From the cell containing the given text, extract its center point as [X, Y] coordinate. 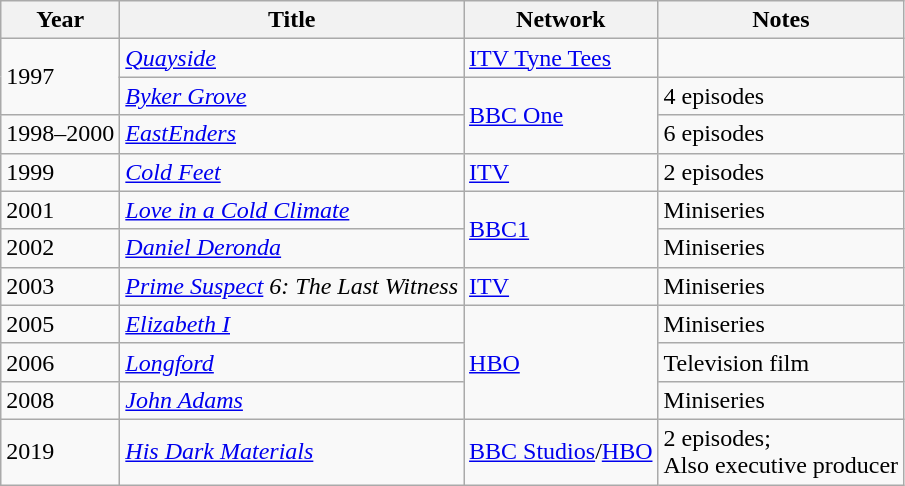
2001 [60, 210]
Cold Feet [292, 172]
2019 [60, 452]
HBO [561, 362]
BBC Studios/HBO [561, 452]
4 episodes [781, 96]
2005 [60, 324]
1997 [60, 77]
ITV Tyne Tees [561, 58]
2 episodes [781, 172]
Year [60, 20]
Prime Suspect 6: The Last Witness [292, 286]
John Adams [292, 400]
6 episodes [781, 134]
2008 [60, 400]
Title [292, 20]
1998–2000 [60, 134]
Television film [781, 362]
BBC1 [561, 229]
Elizabeth I [292, 324]
Daniel Deronda [292, 248]
1999 [60, 172]
Longford [292, 362]
2003 [60, 286]
2 episodes;Also executive producer [781, 452]
Notes [781, 20]
Byker Grove [292, 96]
Quayside [292, 58]
Love in a Cold Climate [292, 210]
2006 [60, 362]
BBC One [561, 115]
Network [561, 20]
2002 [60, 248]
EastEnders [292, 134]
His Dark Materials [292, 452]
